Provide the (X, Y) coordinate of the cell's center where the given text is located.  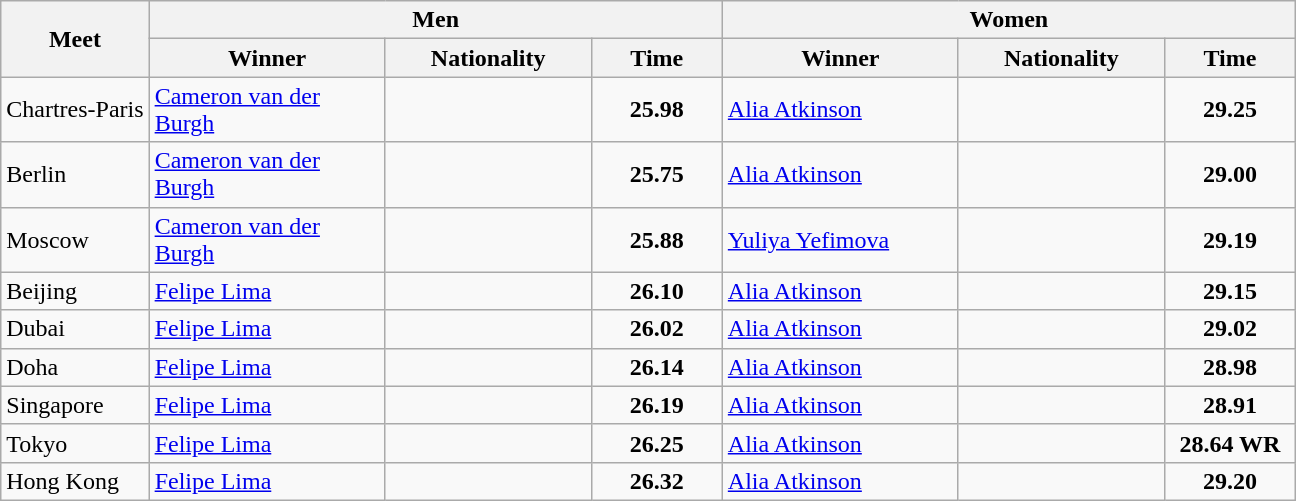
Dubai (75, 329)
Hong Kong (75, 481)
29.00 (1230, 174)
26.14 (656, 367)
29.15 (1230, 291)
Chartres-Paris (75, 110)
28.98 (1230, 367)
25.88 (656, 240)
Doha (75, 367)
26.19 (656, 405)
Women (1008, 20)
Tokyo (75, 443)
Moscow (75, 240)
26.10 (656, 291)
29.02 (1230, 329)
Yuliya Yefimova (840, 240)
Meet (75, 39)
26.02 (656, 329)
28.64 WR (1230, 443)
Berlin (75, 174)
26.32 (656, 481)
26.25 (656, 443)
25.98 (656, 110)
28.91 (1230, 405)
Singapore (75, 405)
29.25 (1230, 110)
Men (436, 20)
29.20 (1230, 481)
Beijing (75, 291)
29.19 (1230, 240)
25.75 (656, 174)
